From the cell containing the given text, extract its center point as (X, Y) coordinate. 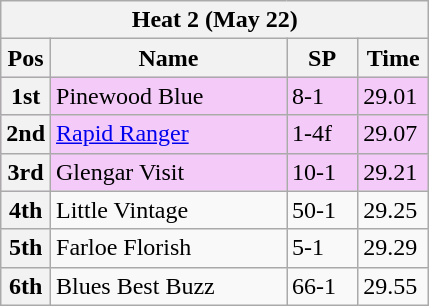
29.25 (394, 210)
Name (169, 58)
10-1 (322, 172)
Little Vintage (169, 210)
Heat 2 (May 22) (215, 20)
29.01 (394, 96)
1-4f (322, 134)
66-1 (322, 286)
29.21 (394, 172)
5-1 (322, 248)
29.07 (394, 134)
Pos (26, 58)
4th (26, 210)
29.55 (394, 286)
SP (322, 58)
Rapid Ranger (169, 134)
Glengar Visit (169, 172)
Blues Best Buzz (169, 286)
Farloe Florish (169, 248)
Pinewood Blue (169, 96)
5th (26, 248)
1st (26, 96)
50-1 (322, 210)
3rd (26, 172)
29.29 (394, 248)
6th (26, 286)
8-1 (322, 96)
2nd (26, 134)
Time (394, 58)
